Identify which cell holds the provided text, then report its [X, Y] central coordinate. 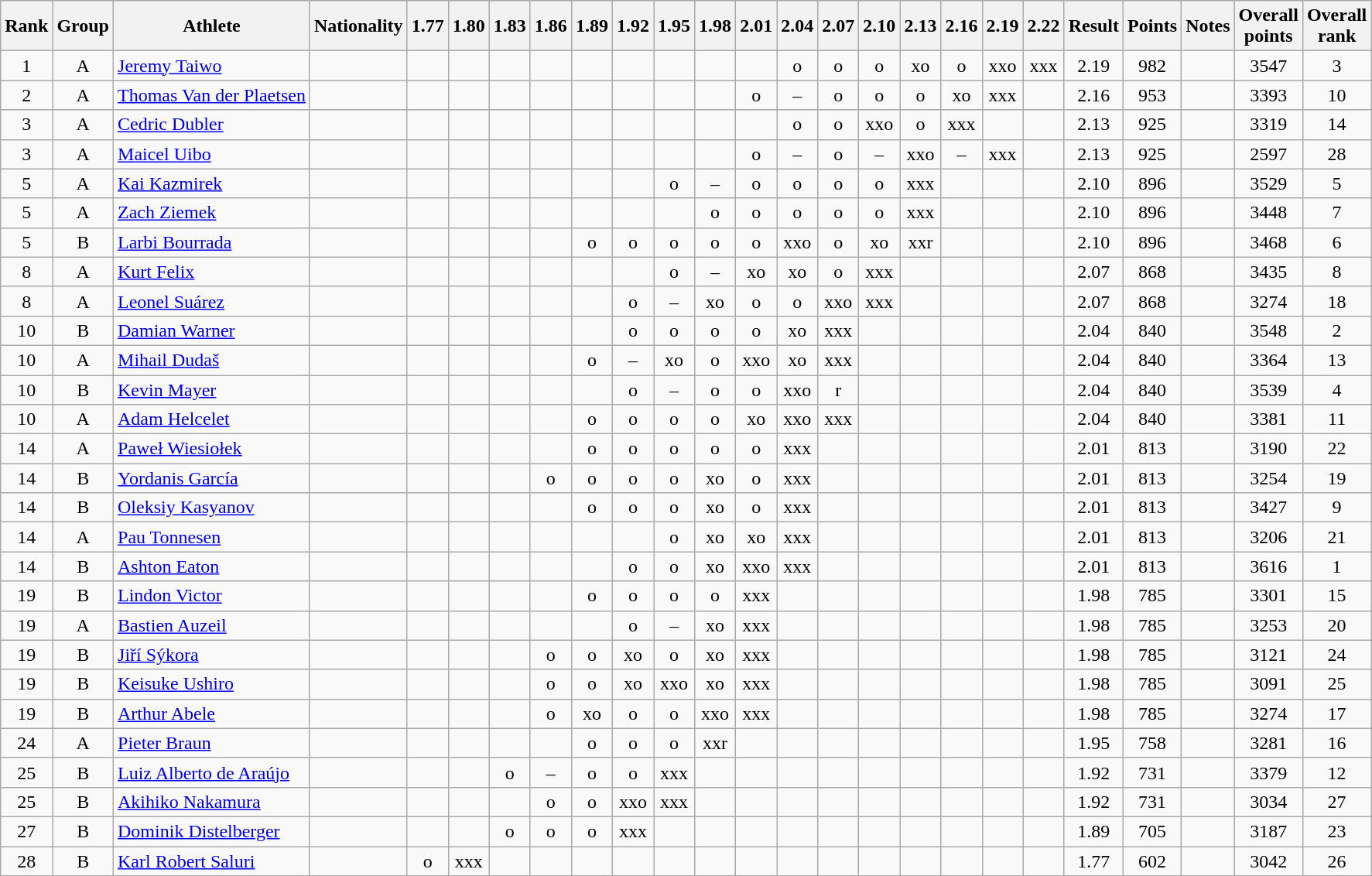
Oleksiy Kasyanov [212, 508]
15 [1336, 596]
3393 [1268, 95]
13 [1336, 360]
3448 [1268, 213]
1.80 [469, 26]
17 [1336, 713]
Jiří Sýkora [212, 655]
6 [1336, 242]
3435 [1268, 272]
Notes [1208, 26]
3042 [1268, 861]
Karl Robert Saluri [212, 861]
2597 [1268, 154]
Thomas Van der Plaetsen [212, 95]
3616 [1268, 566]
705 [1153, 831]
Pau Tonnesen [212, 537]
1.86 [551, 26]
Points [1153, 26]
Group [84, 26]
3281 [1268, 743]
11 [1336, 419]
3121 [1268, 655]
12 [1336, 772]
3427 [1268, 508]
21 [1336, 537]
3529 [1268, 183]
22 [1336, 449]
Zach Ziemek [212, 213]
Yordanis García [212, 478]
Arthur Abele [212, 713]
3364 [1268, 360]
16 [1336, 743]
982 [1153, 66]
18 [1336, 301]
Keisuke Ushiro [212, 684]
Lindon Victor [212, 596]
3034 [1268, 802]
953 [1153, 95]
3187 [1268, 831]
Adam Helcelet [212, 419]
Kevin Mayer [212, 389]
Bastien Auzeil [212, 625]
Dominik Distelberger [212, 831]
3548 [1268, 330]
Jeremy Taiwo [212, 66]
Kai Kazmirek [212, 183]
20 [1336, 625]
Damian Warner [212, 330]
r [839, 389]
Overallrank [1336, 26]
3091 [1268, 684]
Kurt Felix [212, 272]
Larbi Bourrada [212, 242]
4 [1336, 389]
Leonel Suárez [212, 301]
Paweł Wiesiołek [212, 449]
Athlete [212, 26]
Nationality [358, 26]
3206 [1268, 537]
Maicel Uibo [212, 154]
602 [1153, 861]
2.22 [1043, 26]
Cedric Dubler [212, 125]
Mihail Dudaš [212, 360]
Overallpoints [1268, 26]
Akihiko Nakamura [212, 802]
3190 [1268, 449]
3301 [1268, 596]
Pieter Braun [212, 743]
3547 [1268, 66]
1.83 [509, 26]
758 [1153, 743]
3319 [1268, 125]
7 [1336, 213]
3254 [1268, 478]
3379 [1268, 772]
3253 [1268, 625]
3468 [1268, 242]
Rank [26, 26]
Ashton Eaton [212, 566]
9 [1336, 508]
26 [1336, 861]
23 [1336, 831]
3539 [1268, 389]
Result [1093, 26]
3381 [1268, 419]
Luiz Alberto de Araújo [212, 772]
